Capture the cell that displays the provided text and extract its (X, Y) central coordinate. 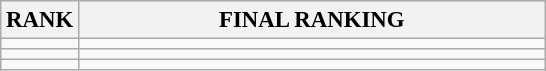
RANK (40, 20)
FINAL RANKING (312, 20)
